For the text-containing cell, return its midpoint in (x, y) coordinate format. 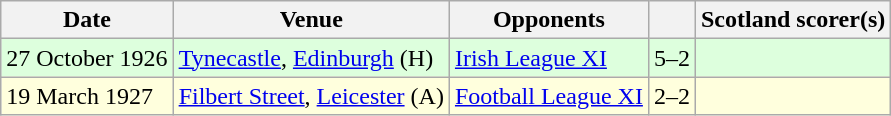
27 October 1926 (87, 58)
Venue (311, 20)
Date (87, 20)
Opponents (548, 20)
Irish League XI (548, 58)
Scotland scorer(s) (792, 20)
5–2 (672, 58)
19 March 1927 (87, 96)
2–2 (672, 96)
Football League XI (548, 96)
Tynecastle, Edinburgh (H) (311, 58)
Filbert Street, Leicester (A) (311, 96)
